Search for the cell housing the specified text and yield its [X, Y] center coordinate. 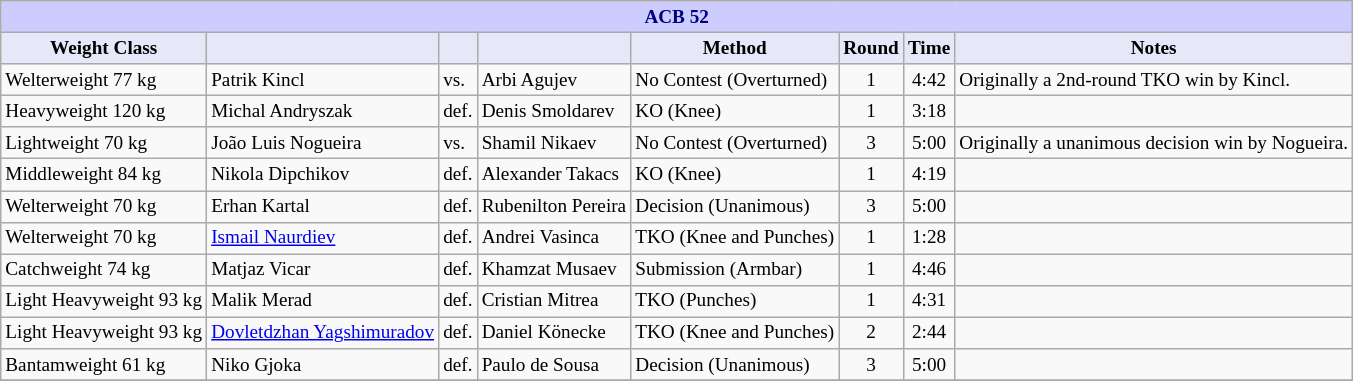
Ismail Naurdiev [323, 238]
3:18 [928, 111]
Bantamweight 61 kg [104, 365]
Andrei Vasinca [554, 238]
Weight Class [104, 48]
Paulo de Sousa [554, 365]
Round [872, 48]
Notes [1154, 48]
Heavyweight 120 kg [104, 111]
2 [872, 333]
4:46 [928, 270]
Rubenilton Pereira [554, 206]
Welterweight 77 kg [104, 80]
Nikola Dipchikov [323, 175]
Daniel Könecke [554, 333]
Malik Merad [323, 301]
Shamil Nikaev [554, 143]
Middleweight 84 kg [104, 175]
ACB 52 [677, 17]
Arbi Agujev [554, 80]
Cristian Mitrea [554, 301]
1:28 [928, 238]
4:42 [928, 80]
Niko Gjoka [323, 365]
4:19 [928, 175]
TKO (Punches) [735, 301]
Michal Andryszak [323, 111]
Lightweight 70 kg [104, 143]
Dovletdzhan Yagshimuradov [323, 333]
Time [928, 48]
Erhan Kartal [323, 206]
Denis Smoldarev [554, 111]
Patrik Kincl [323, 80]
4:31 [928, 301]
João Luis Nogueira [323, 143]
Originally a 2nd-round TKO win by Kincl. [1154, 80]
Matjaz Vicar [323, 270]
Method [735, 48]
Submission (Armbar) [735, 270]
Catchweight 74 kg [104, 270]
Originally a unanimous decision win by Nogueira. [1154, 143]
2:44 [928, 333]
Khamzat Musaev [554, 270]
Alexander Takacs [554, 175]
